Capture the cell that displays the provided text and extract its (X, Y) central coordinate. 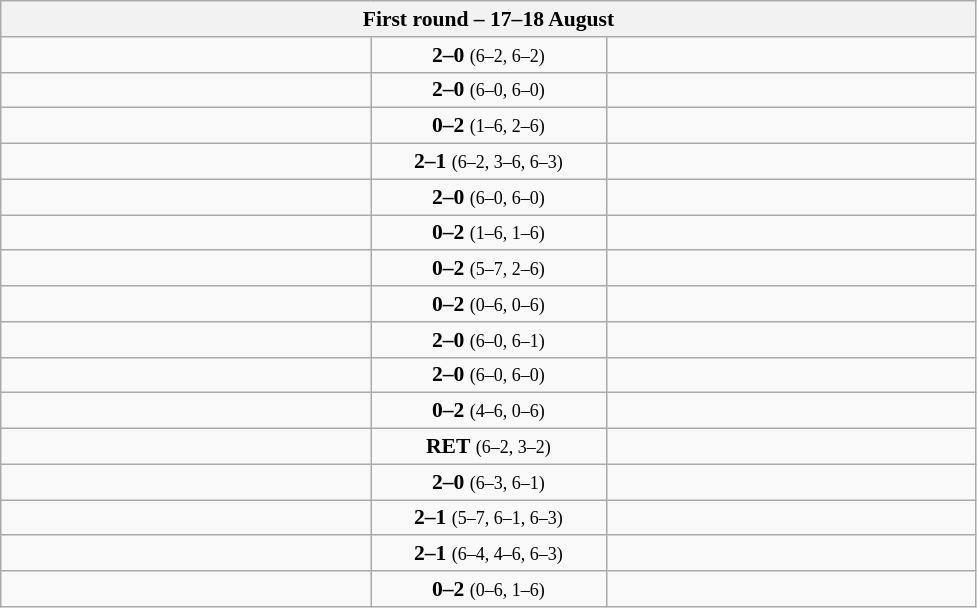
2–1 (6–2, 3–6, 6–3) (488, 162)
0–2 (1–6, 1–6) (488, 233)
0–2 (5–7, 2–6) (488, 269)
2–0 (6–3, 6–1) (488, 482)
0–2 (1–6, 2–6) (488, 126)
RET (6–2, 3–2) (488, 447)
0–2 (0–6, 0–6) (488, 304)
2–0 (6–0, 6–1) (488, 340)
0–2 (4–6, 0–6) (488, 411)
First round – 17–18 August (488, 19)
2–0 (6–2, 6–2) (488, 55)
2–1 (5–7, 6–1, 6–3) (488, 518)
2–1 (6–4, 4–6, 6–3) (488, 554)
0–2 (0–6, 1–6) (488, 589)
